Determine the (x, y) coordinate at the center of the cell enclosing the given text.  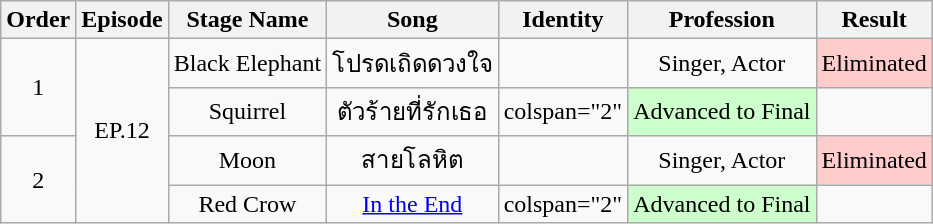
Squirrel (247, 112)
Identity (563, 20)
EP.12 (122, 131)
สายโลหิต (413, 160)
Red Crow (247, 203)
Episode (122, 20)
1 (38, 88)
Moon (247, 160)
Profession (722, 20)
2 (38, 180)
Black Elephant (247, 64)
Song (413, 20)
Stage Name (247, 20)
Order (38, 20)
ตัวร้ายที่รักเธอ (413, 112)
Result (874, 20)
In the End (413, 203)
โปรดเถิดดวงใจ (413, 64)
